Find where the given text appears and provide that cell's center as [X, Y] coordinate. 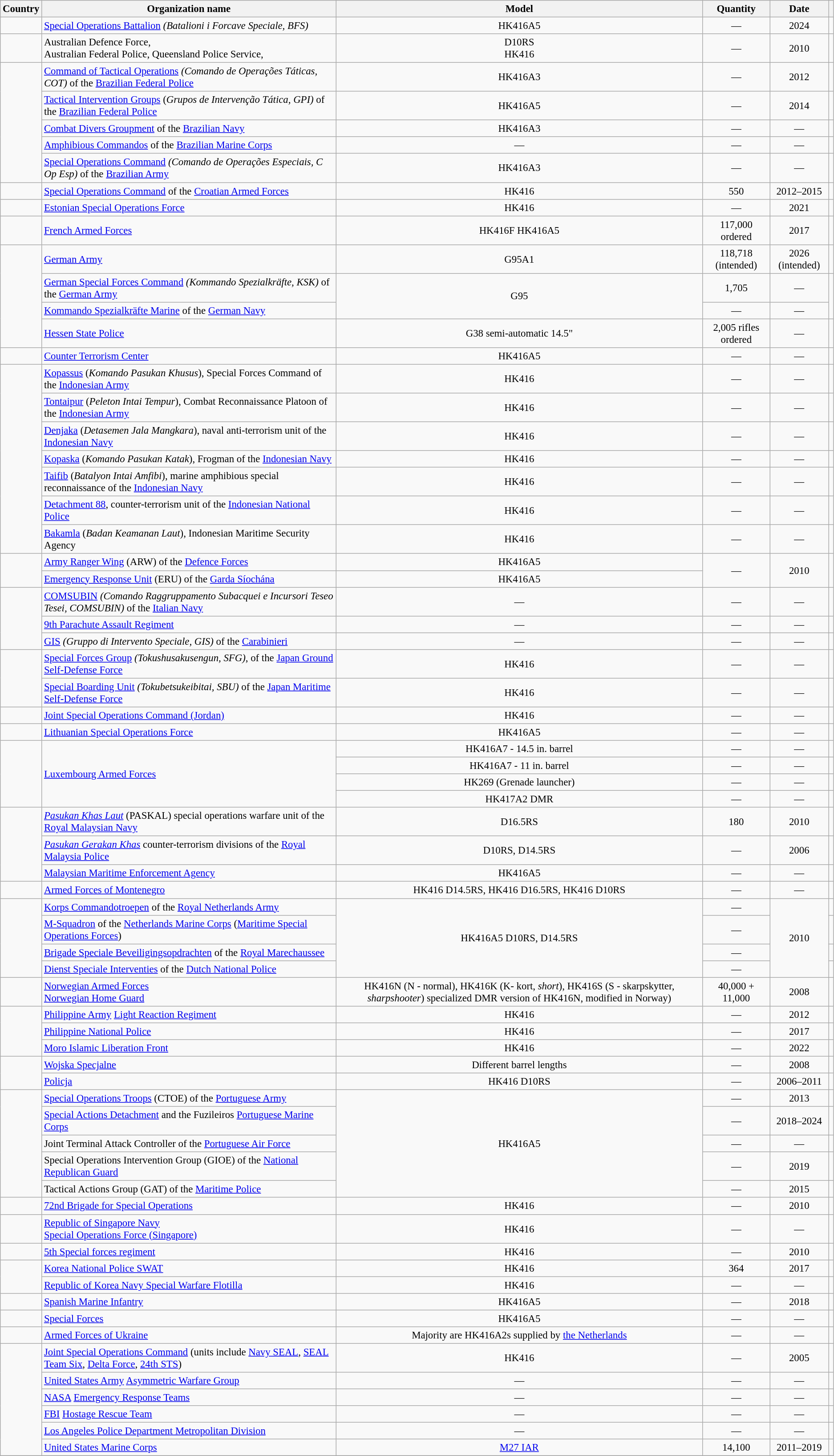
G38 semi-automatic 14.5" [519, 333]
Bakamla (Badan Keamanan Laut), Indonesian Maritime Security Agency [189, 540]
Tactical Actions Group (GAT) of the Maritime Police [189, 1189]
Philippine National Police [189, 1031]
Organization name [189, 9]
5th Special forces regiment [189, 1252]
2026 (intended) [799, 259]
Tontaipur (Peleton Intai Tempur), Combat Reconnaissance Platoon of the Indonesian Army [189, 408]
German Army [189, 259]
2,005 rifles ordered [736, 333]
Special Forces [189, 1318]
United States Marine Corps [189, 1448]
2022 [799, 1048]
Moro Islamic Liberation Front [189, 1048]
Wojska Specjalne [189, 1065]
364 [736, 1268]
Armed Forces of Ukraine [189, 1335]
United States Army Asymmetric Warfare Group [189, 1381]
Special Operations Intervention Group (GIOE) of the National Republican Guard [189, 1167]
Armed Forces of Montenegro [189, 890]
Pasukan Khas Laut (PASKAL) special operations warfare unit of the Royal Malaysian Navy [189, 822]
Policja [189, 1082]
Norwegian Armed ForcesNorwegian Home Guard [189, 992]
Los Angeles Police Department Metropolitan Division [189, 1431]
Joint Special Operations Command (Jordan) [189, 716]
Joint Special Operations Command (units include Navy SEAL, SEAL Team Six, Delta Force, 24th STS) [189, 1358]
HK416 D14.5RS, HK416 D16.5RS, HK416 D10RS [519, 890]
Different barrel lengths [519, 1065]
Philippine Army Light Reaction Regiment [189, 1015]
Malaysian Maritime Enforcement Agency [189, 873]
2005 [799, 1358]
French Armed Forces [189, 231]
Majority are HK416A2s supplied by the Netherlands [519, 1335]
Quantity [736, 9]
Lithuanian Special Operations Force [189, 732]
HK416A7 - 11 in. barrel [519, 766]
HK416N (N - normal), HK416K (K- kort, short), HK416S (S - skarpskytter, sharpshooter) specialized DMR version of HK416N, modified in Norway) [519, 992]
2021 [799, 207]
Estonian Special Operations Force [189, 207]
GIS (Gruppo di Intervento Speciale, GIS) of the Carabinieri [189, 641]
HK416A5 D10RS, D14.5RS [519, 938]
D10RSHK416 [519, 48]
Korps Commandotroepen of the Royal Netherlands Army [189, 907]
Dienst Speciale Interventies of the Dutch National Police [189, 969]
1,705 [736, 288]
Tactical Intervention Groups (Grupos de Intervenção Tática, GPI) of the Brazilian Federal Police [189, 106]
2018 [799, 1302]
Amphibious Commandos of the Brazilian Marine Corps [189, 146]
Kommando Spezialkräfte Marine of the German Navy [189, 311]
Kopaska (Komando Pasukan Katak), Frogman of the Indonesian Navy [189, 459]
Counter Terrorism Center [189, 356]
2012–2015 [799, 191]
Date [799, 9]
2011–2019 [799, 1448]
118,718 (intended) [736, 259]
14,100 [736, 1448]
Joint Terminal Attack Controller of the Portuguese Air Force [189, 1144]
2006–2011 [799, 1082]
Special Operations Troops (CTOE) of the Portuguese Army [189, 1098]
2019 [799, 1167]
Pasukan Gerakan Khas counter-terrorism divisions of the Royal Malaysia Police [189, 850]
M-Squadron of the Netherlands Marine Corps (Maritime Special Operations Forces) [189, 930]
M27 IAR [519, 1448]
HK416A7 - 14.5 in. barrel [519, 749]
HK416 D10RS [519, 1082]
40,000 + 11,000 [736, 992]
Korea National Police SWAT [189, 1268]
550 [736, 191]
Detachment 88, counter-terrorism unit of the Indonesian National Police [189, 510]
Taifib (Batalyon Intai Amfibi), marine amphibious special reconnaissance of the Indonesian Navy [189, 482]
Model [519, 9]
Special Forces Group (Tokushusakusengun, SFG), of the Japan Ground Self-Defense Force [189, 664]
2006 [799, 850]
Army Ranger Wing (ARW) of the Defence Forces [189, 562]
2018–2024 [799, 1121]
Special Operations Command of the Croatian Armed Forces [189, 191]
Spanish Marine Infantry [189, 1302]
Command of Tactical Operations (Comando de Operações Táticas, COT) of the Brazilian Federal Police [189, 77]
HK416F HK416A5 [519, 231]
Brigade Speciale Beveiligingsopdrachten of the Royal Marechaussee [189, 952]
Australian Defence Force,Australian Federal Police, Queensland Police Service, [189, 48]
Republic of Singapore NavySpecial Operations Force (Singapore) [189, 1229]
Luxembourg Armed Forces [189, 774]
German Special Forces Command (Kommando Spezialkräfte, KSK) of the German Army [189, 288]
9th Parachute Assault Regiment [189, 624]
Emergency Response Unit (ERU) of the Garda Síochána [189, 579]
Country [21, 9]
Hessen State Police [189, 333]
2015 [799, 1189]
Denjaka (Detasemen Jala Mangkara), naval anti-terrorism unit of the Indonesian Navy [189, 436]
D16.5RS [519, 822]
Kopassus (Komando Pasukan Khusus), Special Forces Command of the Indonesian Army [189, 378]
Republic of Korea Navy Special Warfare Flotilla [189, 1285]
180 [736, 822]
D10RS, D14.5RS [519, 850]
72nd Brigade for Special Operations [189, 1206]
Special Actions Detachment and the Fuzileiros Portuguese Marine Corps [189, 1121]
G95 [519, 296]
2014 [799, 106]
2024 [799, 26]
Special Boarding Unit (Tokubetsukeibitai, SBU) of the Japan Maritime Self-Defense Force [189, 693]
117,000 ordered [736, 231]
FBI Hostage Rescue Team [189, 1414]
COMSUBIN (Comando Raggruppamento Subacquei e Incursori Teseo Tesei, COMSUBIN) of the Italian Navy [189, 602]
HK417A2 DMR [519, 799]
G95A1 [519, 259]
2013 [799, 1098]
Special Operations Command (Comando de Operações Especiais, C Op Esp) of the Brazilian Army [189, 168]
Special Operations Battalion (Batalioni i Forcave Speciale, BFS) [189, 26]
Combat Divers Groupment of the Brazilian Navy [189, 129]
HK269 (Grenade launcher) [519, 782]
NASA Emergency Response Teams [189, 1398]
